Extract the [x, y] coordinate from the center of the cell holding the provided text.  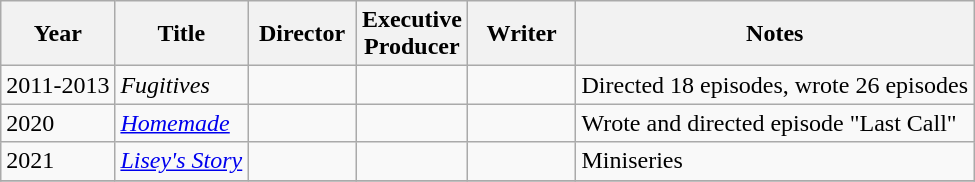
Year [58, 34]
2011-2013 [58, 85]
Wrote and directed episode "Last Call" [775, 123]
Director [302, 34]
Title [182, 34]
Fugitives [182, 85]
Miniseries [775, 161]
ExecutiveProducer [412, 34]
Writer [522, 34]
2021 [58, 161]
Homemade [182, 123]
Lisey's Story [182, 161]
2020 [58, 123]
Notes [775, 34]
Directed 18 episodes, wrote 26 episodes [775, 85]
